Pinpoint the cell where the given text exists, returning its (x, y) midpoint coordinate. 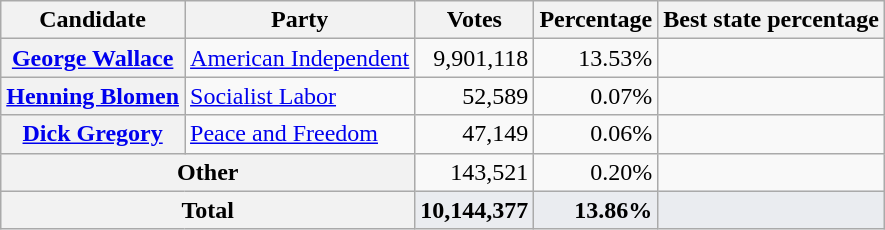
0.07% (596, 96)
Votes (474, 20)
13.86% (596, 210)
Peace and Freedom (300, 134)
143,521 (474, 172)
Total (208, 210)
Party (300, 20)
0.20% (596, 172)
Best state percentage (772, 20)
American Independent (300, 58)
Socialist Labor (300, 96)
10,144,377 (474, 210)
52,589 (474, 96)
Other (208, 172)
George Wallace (93, 58)
13.53% (596, 58)
9,901,118 (474, 58)
Candidate (93, 20)
Dick Gregory (93, 134)
Percentage (596, 20)
Henning Blomen (93, 96)
0.06% (596, 134)
47,149 (474, 134)
